Search for the cell housing the specified text and yield its [x, y] center coordinate. 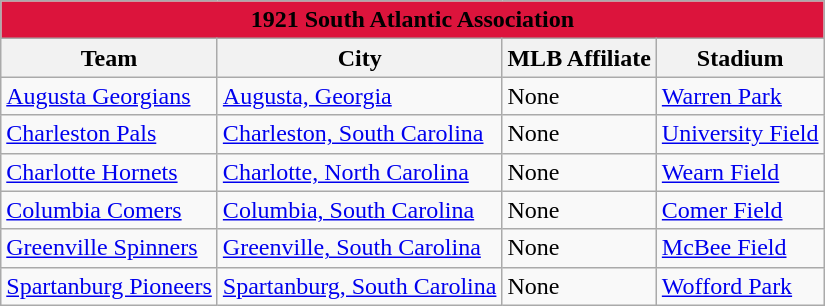
Augusta, Georgia [360, 96]
Charleston Pals [110, 134]
Charleston, South Carolina [360, 134]
Columbia, South Carolina [360, 210]
1921 South Atlantic Association [412, 20]
Spartanburg Pioneers [110, 286]
Spartanburg, South Carolina [360, 286]
Charlotte, North Carolina [360, 172]
Columbia Comers [110, 210]
MLB Affiliate [579, 58]
Greenville Spinners [110, 248]
Team [110, 58]
Stadium [740, 58]
Charlotte Hornets [110, 172]
Greenville, South Carolina [360, 248]
McBee Field [740, 248]
Augusta Georgians [110, 96]
Comer Field [740, 210]
Warren Park [740, 96]
Wearn Field [740, 172]
University Field [740, 134]
City [360, 58]
Wofford Park [740, 286]
